From the cell containing the given text, extract its center point as (x, y) coordinate. 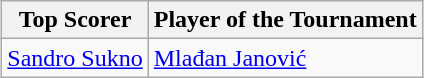
Mlađan Janović (285, 58)
Sandro Sukno (75, 58)
Player of the Tournament (285, 20)
Top Scorer (75, 20)
